Capture the cell that displays the provided text and extract its [x, y] central coordinate. 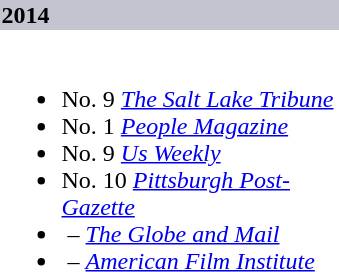
2014 [170, 15]
